Return [x, y] of the center of cell containing provided text 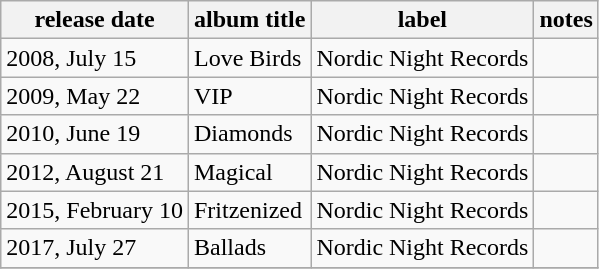
album title [249, 20]
Fritzenized [249, 210]
Love Birds [249, 58]
2008, July 15 [95, 58]
Ballads [249, 248]
release date [95, 20]
label [422, 20]
Diamonds [249, 134]
notes [566, 20]
VIP [249, 96]
2015, February 10 [95, 210]
Magical [249, 172]
2009, May 22 [95, 96]
2012, August 21 [95, 172]
2017, July 27 [95, 248]
2010, June 19 [95, 134]
